Determine the (X, Y) coordinate at the center of the cell enclosing the given text.  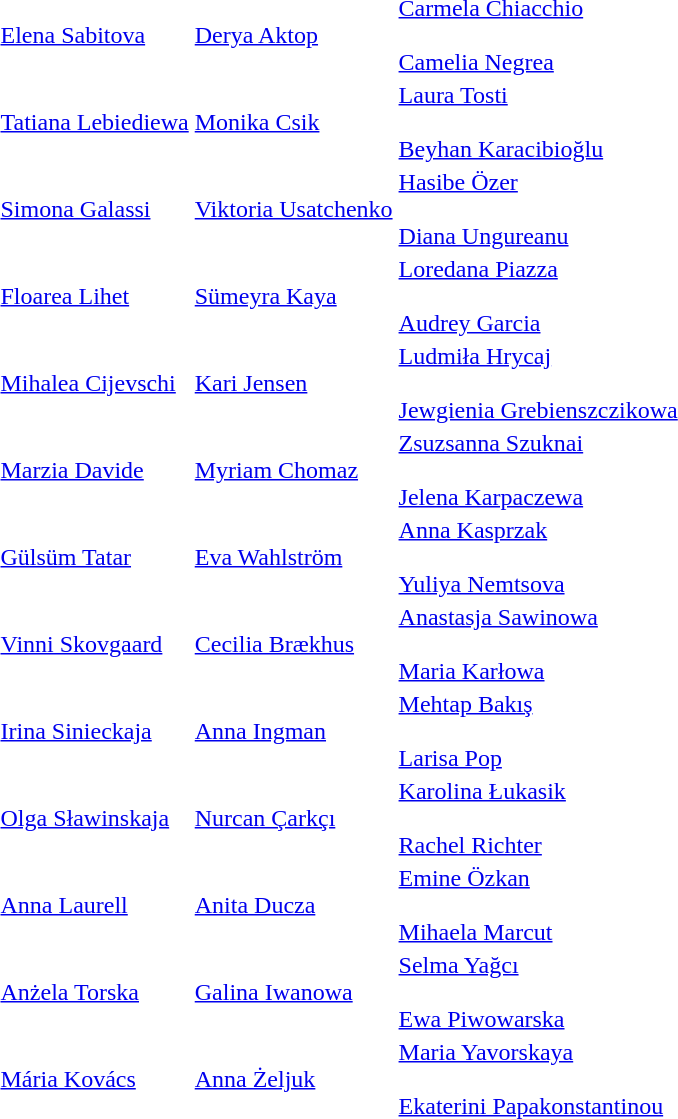
Galina Iwanowa (294, 992)
Nurcan Çarkçı (294, 818)
Myriam Chomaz (294, 470)
Anita Ducza (294, 905)
Kari Jensen (294, 383)
Monika Csik (294, 122)
Viktoria Usatchenko (294, 209)
Cecilia Brækhus (294, 644)
Sümeyra Kaya (294, 296)
Eva Wahlström (294, 557)
Anna Ingman (294, 731)
